For the text-containing cell, return its midpoint in (X, Y) coordinate format. 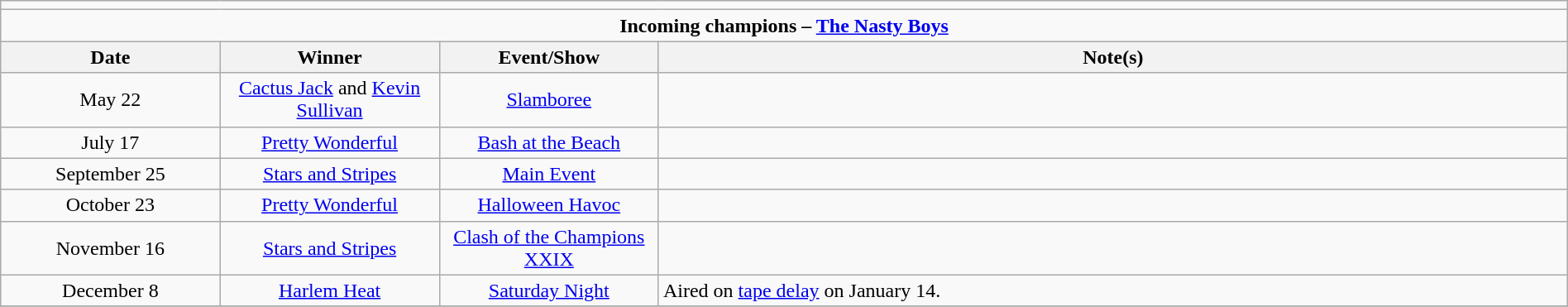
Cactus Jack and Kevin Sullivan (329, 99)
November 16 (111, 248)
September 25 (111, 174)
Saturday Night (549, 290)
Clash of the Champions XXIX (549, 248)
Incoming champions – The Nasty Boys (784, 26)
Slamboree (549, 99)
October 23 (111, 205)
Aired on tape delay on January 14. (1113, 290)
May 22 (111, 99)
Main Event (549, 174)
July 17 (111, 142)
Note(s) (1113, 57)
December 8 (111, 290)
Bash at the Beach (549, 142)
Winner (329, 57)
Date (111, 57)
Halloween Havoc (549, 205)
Event/Show (549, 57)
Harlem Heat (329, 290)
